Pinpoint the cell where the given text exists, returning its (x, y) midpoint coordinate. 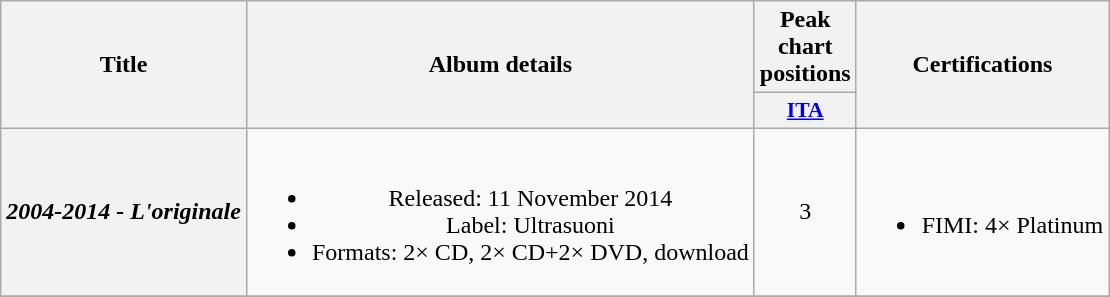
Album details (500, 65)
FIMI: 4× Platinum (982, 212)
ITA (805, 111)
Released: 11 November 2014Label: UltrasuoniFormats: 2× CD, 2× CD+2× DVD, download (500, 212)
2004-2014 - L'originale (124, 212)
Certifications (982, 65)
Title (124, 65)
3 (805, 212)
Peak chart positions (805, 47)
